Identify which cell holds the provided text, then report its [x, y] central coordinate. 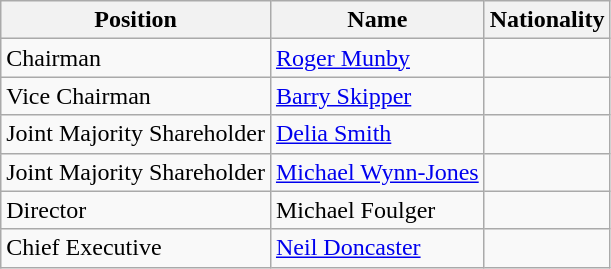
Chief Executive [136, 248]
Chairman [136, 58]
Delia Smith [377, 134]
Michael Foulger [377, 210]
Director [136, 210]
Roger Munby [377, 58]
Barry Skipper [377, 96]
Nationality [547, 20]
Vice Chairman [136, 96]
Michael Wynn-Jones [377, 172]
Position [136, 20]
Neil Doncaster [377, 248]
Name [377, 20]
